From the cell containing the given text, extract its center point as [X, Y] coordinate. 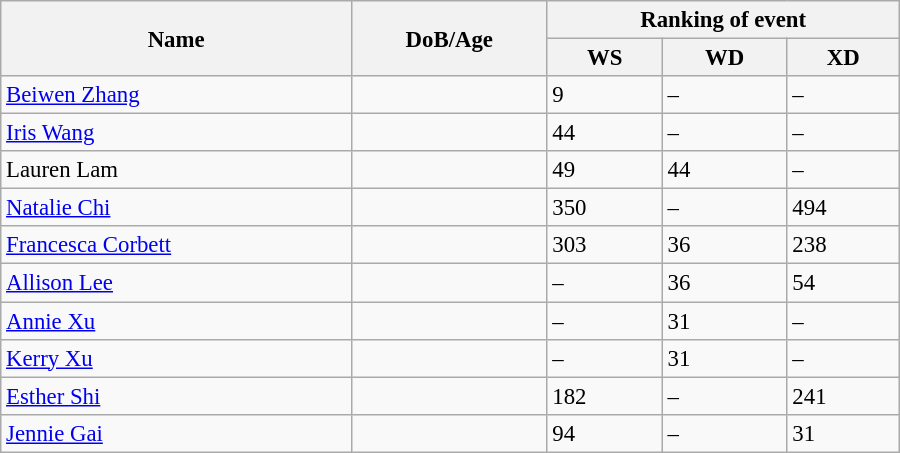
Jennie Gai [176, 433]
238 [843, 245]
Name [176, 38]
XD [843, 58]
Lauren Lam [176, 170]
49 [604, 170]
494 [843, 208]
Iris Wang [176, 133]
Natalie Chi [176, 208]
Ranking of event [723, 20]
54 [843, 283]
Esther Shi [176, 396]
Allison Lee [176, 283]
9 [604, 95]
WD [724, 58]
94 [604, 433]
WS [604, 58]
Beiwen Zhang [176, 95]
303 [604, 245]
DoB/Age [450, 38]
241 [843, 396]
Francesca Corbett [176, 245]
182 [604, 396]
Annie Xu [176, 321]
350 [604, 208]
Kerry Xu [176, 358]
